Identify which cell holds the provided text, then report its (X, Y) central coordinate. 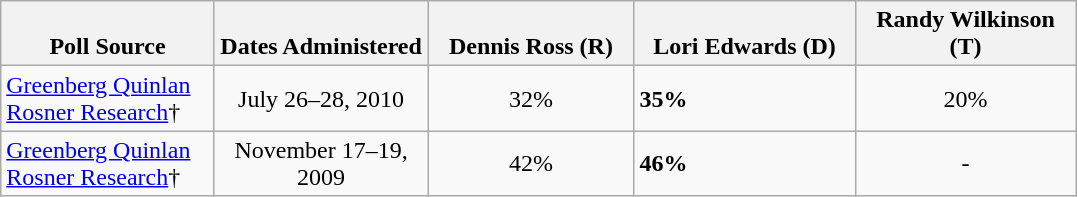
20% (966, 98)
46% (744, 164)
July 26–28, 2010 (321, 98)
Lori Edwards (D) (744, 34)
Dates Administered (321, 34)
Poll Source (108, 34)
35% (744, 98)
November 17–19, 2009 (321, 164)
32% (531, 98)
42% (531, 164)
Randy Wilkinson (T) (966, 34)
- (966, 164)
Dennis Ross (R) (531, 34)
